Identify which cell holds the provided text, then report its [x, y] central coordinate. 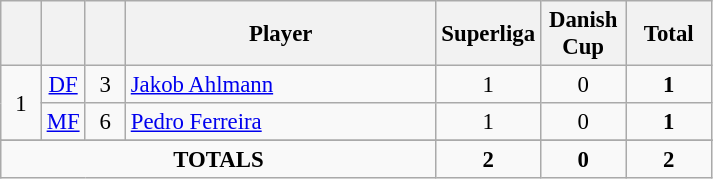
DF [63, 85]
Danish Cup [583, 34]
TOTALS [218, 160]
Total [669, 34]
Player [280, 34]
Superliga [488, 34]
3 [106, 85]
Pedro Ferreira [280, 122]
MF [63, 122]
Jakob Ahlmann [280, 85]
6 [106, 122]
